Return (x, y) of the center of cell containing provided text 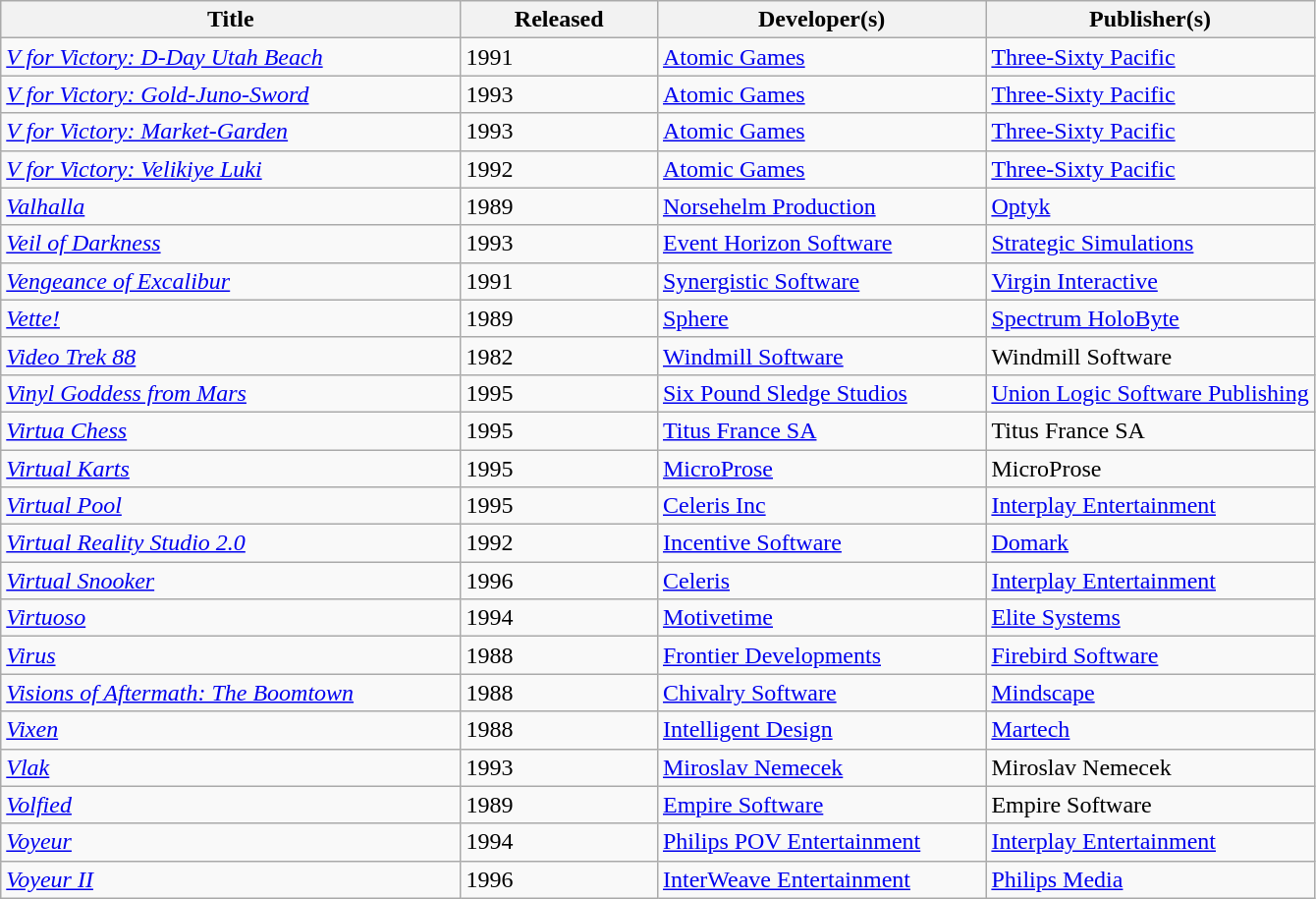
Domark (1150, 543)
Mindscape (1150, 693)
Virtua Chess (231, 430)
Optyk (1150, 206)
Philips POV Entertainment (821, 842)
Released (560, 20)
1982 (560, 356)
Vlak (231, 767)
V for Victory: D-Day Utah Beach (231, 57)
Spectrum HoloByte (1150, 318)
Elite Systems (1150, 618)
Veil of Darkness (231, 244)
Firebird Software (1150, 655)
Volfied (231, 805)
Virgin Interactive (1150, 281)
Publisher(s) (1150, 20)
Vette! (231, 318)
Visions of Aftermath: The Boomtown (231, 693)
Video Trek 88 (231, 356)
Virtual Reality Studio 2.0 (231, 543)
Intelligent Design (821, 730)
Synergistic Software (821, 281)
Virus (231, 655)
Martech (1150, 730)
Vinyl Goddess from Mars (231, 393)
V for Victory: Market-Garden (231, 132)
Sphere (821, 318)
InterWeave Entertainment (821, 879)
Virtual Snooker (231, 581)
V for Victory: Velikiye Luki (231, 169)
Celeris (821, 581)
Norsehelm Production (821, 206)
Incentive Software (821, 543)
Virtuoso (231, 618)
Event Horizon Software (821, 244)
Developer(s) (821, 20)
Virtual Karts (231, 469)
V for Victory: Gold-Juno-Sword (231, 94)
Voyeur II (231, 879)
Frontier Developments (821, 655)
Union Logic Software Publishing (1150, 393)
Vengeance of Excalibur (231, 281)
Motivetime (821, 618)
Virtual Pool (231, 506)
Vixen (231, 730)
Strategic Simulations (1150, 244)
Voyeur (231, 842)
Six Pound Sledge Studios (821, 393)
Chivalry Software (821, 693)
Title (231, 20)
Valhalla (231, 206)
Philips Media (1150, 879)
Celeris Inc (821, 506)
